Extract the (X, Y) coordinate from the center of the cell holding the provided text.  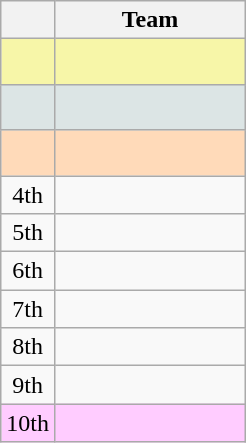
8th (28, 347)
10th (28, 423)
7th (28, 309)
9th (28, 385)
6th (28, 271)
5th (28, 233)
4th (28, 195)
Team (150, 20)
